Pinpoint the cell where the given text exists, returning its (X, Y) midpoint coordinate. 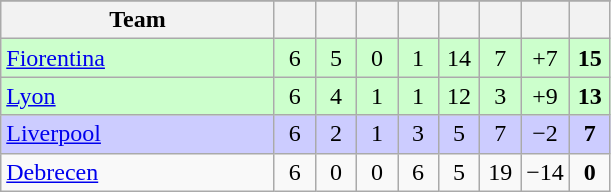
−2 (546, 134)
2 (336, 134)
Lyon (138, 96)
15 (590, 58)
14 (460, 58)
−14 (546, 172)
13 (590, 96)
4 (336, 96)
Fiorentina (138, 58)
Debrecen (138, 172)
19 (500, 172)
+7 (546, 58)
Liverpool (138, 134)
Team (138, 20)
12 (460, 96)
+9 (546, 96)
